Return (X, Y) of the center of cell containing provided text 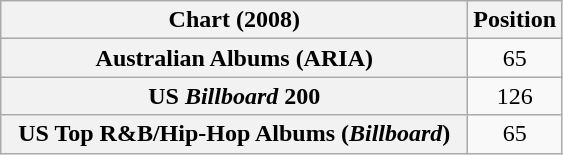
Australian Albums (ARIA) (234, 58)
US Billboard 200 (234, 96)
126 (515, 96)
Chart (2008) (234, 20)
US Top R&B/Hip-Hop Albums (Billboard) (234, 134)
Position (515, 20)
